Determine the [X, Y] coordinate at the center of the cell enclosing the given text.  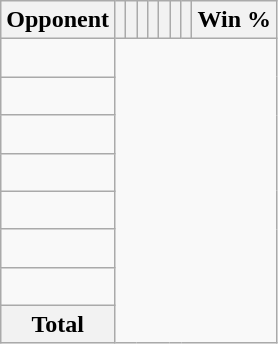
Total [58, 324]
Opponent [58, 20]
Win % [234, 20]
